Detect which cell encompasses the target text, then output its (X, Y) center coordinate. 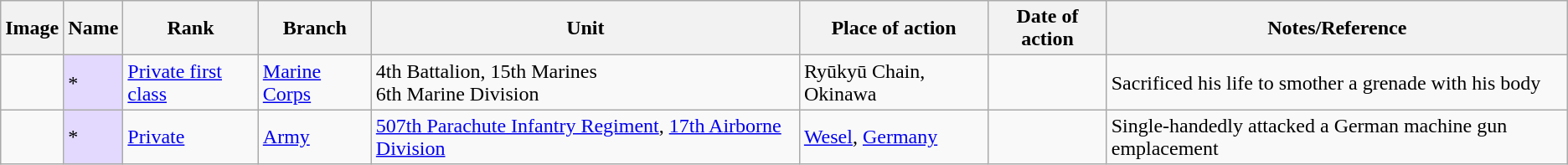
Image (32, 28)
Unit (585, 28)
Place of action (893, 28)
Private (191, 137)
Rank (191, 28)
4th Battalion, 15th Marines6th Marine Division (585, 82)
Name (94, 28)
Sacrificed his life to smother a grenade with his body (1337, 82)
Wesel, Germany (893, 137)
Private first class (191, 82)
Branch (315, 28)
Single-handedly attacked a German machine gun emplacement (1337, 137)
Army (315, 137)
Notes/Reference (1337, 28)
Date of action (1047, 28)
507th Parachute Infantry Regiment, 17th Airborne Division (585, 137)
Marine Corps (315, 82)
Ryūkyū Chain, Okinawa (893, 82)
